From the cell containing the given text, extract its center point as (X, Y) coordinate. 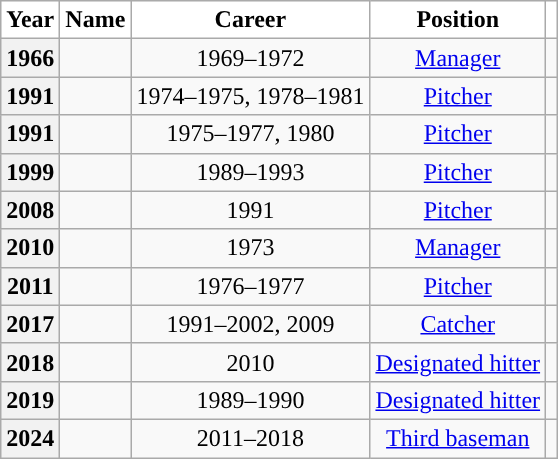
1976–1977 (250, 286)
1999 (30, 172)
Position (458, 20)
1975–1977, 1980 (250, 134)
1973 (250, 248)
2018 (30, 362)
1969–1972 (250, 58)
1966 (30, 58)
2011 (30, 286)
Third baseman (458, 438)
2008 (30, 210)
Career (250, 20)
1991–2002, 2009 (250, 324)
2019 (30, 400)
Name (96, 20)
2011–2018 (250, 438)
2024 (30, 438)
1989–1993 (250, 172)
1974–1975, 1978–1981 (250, 96)
Catcher (458, 324)
2017 (30, 324)
1989–1990 (250, 400)
Year (30, 20)
